For the text-containing cell, return its midpoint in (X, Y) coordinate format. 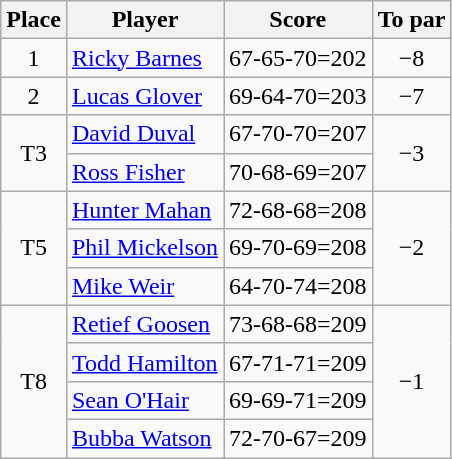
Lucas Glover (144, 96)
−3 (412, 153)
T3 (34, 153)
69-64-70=203 (298, 96)
−2 (412, 248)
70-68-69=207 (298, 172)
Ross Fisher (144, 172)
T8 (34, 381)
Mike Weir (144, 286)
Phil Mickelson (144, 248)
67-65-70=202 (298, 58)
1 (34, 58)
72-68-68=208 (298, 210)
−7 (412, 96)
73-68-68=209 (298, 324)
67-71-71=209 (298, 362)
64-70-74=208 (298, 286)
69-69-71=209 (298, 400)
Todd Hamilton (144, 362)
T5 (34, 248)
Place (34, 20)
David Duval (144, 134)
69-70-69=208 (298, 248)
Score (298, 20)
Ricky Barnes (144, 58)
−8 (412, 58)
Bubba Watson (144, 438)
To par (412, 20)
Sean O'Hair (144, 400)
Retief Goosen (144, 324)
Player (144, 20)
67-70-70=207 (298, 134)
72-70-67=209 (298, 438)
Hunter Mahan (144, 210)
2 (34, 96)
−1 (412, 381)
